Detect which cell encompasses the target text, then output its [x, y] center coordinate. 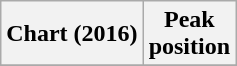
Peakposition [189, 34]
Chart (2016) [72, 34]
